Identify which cell holds the provided text, then report its [X, Y] central coordinate. 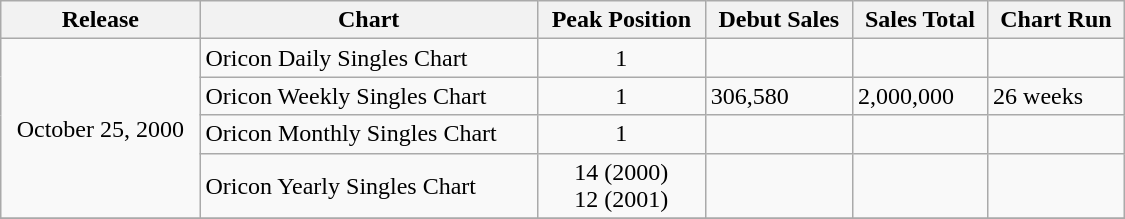
Oricon Monthly Singles Chart [369, 134]
Peak Position [621, 20]
2,000,000 [920, 96]
26 weeks [1056, 96]
Oricon Yearly Singles Chart [369, 186]
Debut Sales [778, 20]
Oricon Weekly Singles Chart [369, 96]
October 25, 2000 [100, 128]
Chart [369, 20]
Release [100, 20]
Sales Total [920, 20]
306,580 [778, 96]
Oricon Daily Singles Chart [369, 58]
14 (2000)12 (2001) [621, 186]
Chart Run [1056, 20]
